Capture the cell that displays the provided text and extract its (x, y) central coordinate. 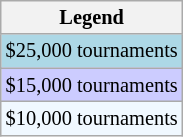
$25,000 tournaments (92, 51)
$10,000 tournaments (92, 118)
$15,000 tournaments (92, 85)
Legend (92, 17)
